For the text-containing cell, return its midpoint in [X, Y] coordinate format. 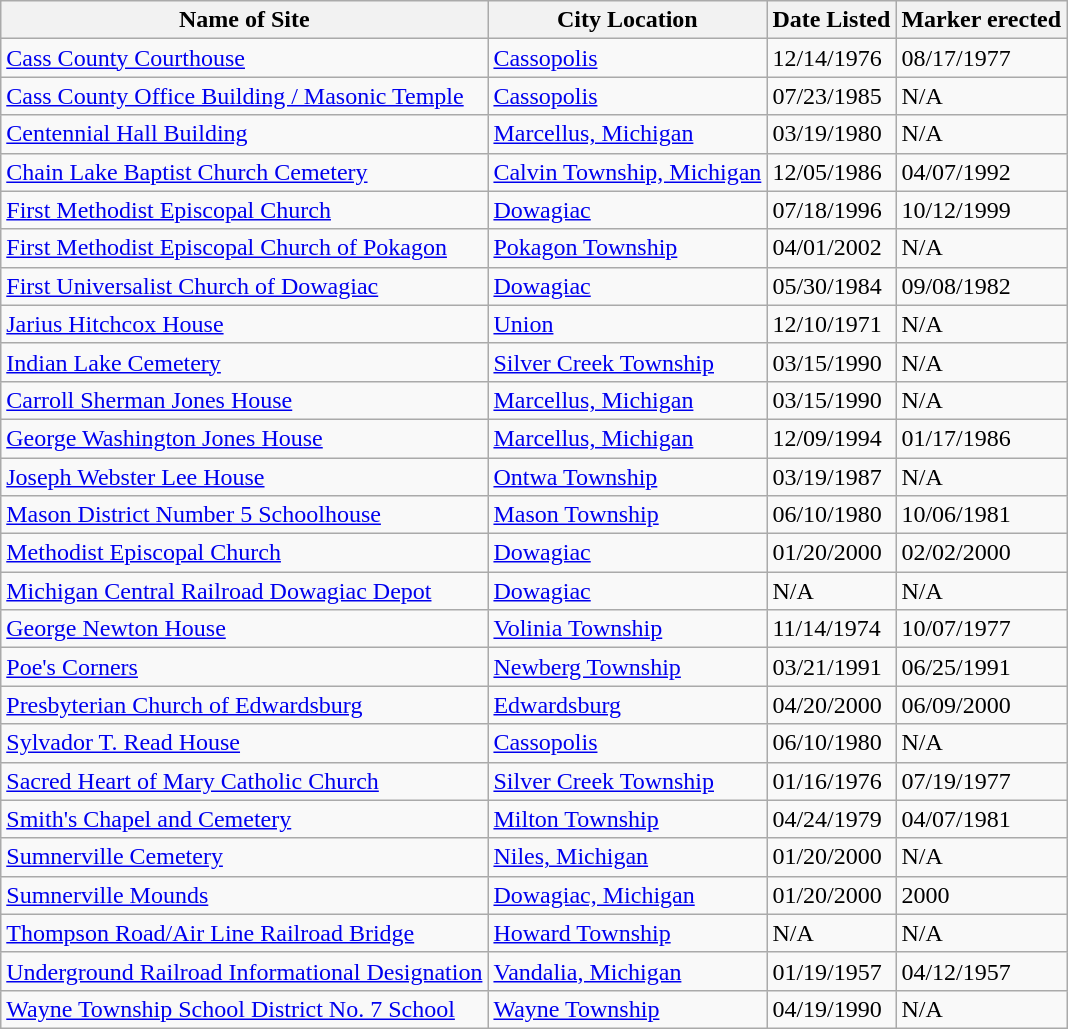
04/12/1957 [982, 971]
City Location [628, 20]
04/07/1992 [982, 172]
05/30/1984 [832, 286]
Date Listed [832, 20]
04/24/1979 [832, 819]
George Washington Jones House [244, 438]
Ontwa Township [628, 477]
06/09/2000 [982, 705]
Underground Railroad Informational Designation [244, 971]
Sacred Heart of Mary Catholic Church [244, 781]
Cass County Office Building / Masonic Temple [244, 96]
Indian Lake Cemetery [244, 362]
Marker erected [982, 20]
08/17/1977 [982, 58]
Presbyterian Church of Edwardsburg [244, 705]
First Methodist Episcopal Church [244, 210]
01/17/1986 [982, 438]
12/09/1994 [832, 438]
Centennial Hall Building [244, 134]
12/14/1976 [832, 58]
Michigan Central Railroad Dowagiac Depot [244, 591]
Sumnerville Mounds [244, 895]
Howard Township [628, 933]
11/14/1974 [832, 629]
04/01/2002 [832, 248]
Milton Township [628, 819]
07/23/1985 [832, 96]
03/19/1980 [832, 134]
06/25/1991 [982, 667]
04/19/1990 [832, 1009]
Calvin Township, Michigan [628, 172]
Wayne Township School District No. 7 School [244, 1009]
Jarius Hitchcox House [244, 324]
07/19/1977 [982, 781]
10/06/1981 [982, 515]
Smith's Chapel and Cemetery [244, 819]
Newberg Township [628, 667]
07/18/1996 [832, 210]
Pokagon Township [628, 248]
12/05/1986 [832, 172]
Mason District Number 5 Schoolhouse [244, 515]
02/02/2000 [982, 553]
04/20/2000 [832, 705]
Chain Lake Baptist Church Cemetery [244, 172]
10/07/1977 [982, 629]
2000 [982, 895]
Name of Site [244, 20]
Dowagiac, Michigan [628, 895]
01/16/1976 [832, 781]
Joseph Webster Lee House [244, 477]
Thompson Road/Air Line Railroad Bridge [244, 933]
Carroll Sherman Jones House [244, 400]
04/07/1981 [982, 819]
01/19/1957 [832, 971]
Methodist Episcopal Church [244, 553]
Volinia Township [628, 629]
George Newton House [244, 629]
10/12/1999 [982, 210]
Wayne Township [628, 1009]
09/08/1982 [982, 286]
03/19/1987 [832, 477]
Edwardsburg [628, 705]
First Universalist Church of Dowagiac [244, 286]
03/21/1991 [832, 667]
Cass County Courthouse [244, 58]
Niles, Michigan [628, 857]
Sumnerville Cemetery [244, 857]
Poe's Corners [244, 667]
Union [628, 324]
Mason Township [628, 515]
First Methodist Episcopal Church of Pokagon [244, 248]
Sylvador T. Read House [244, 743]
12/10/1971 [832, 324]
Vandalia, Michigan [628, 971]
